Locate the cell with the specified text and output its [X, Y] center coordinate. 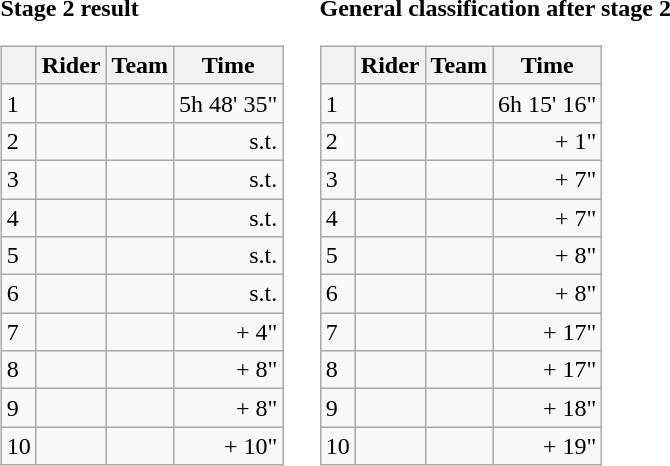
+ 18" [548, 408]
+ 1" [548, 141]
+ 19" [548, 446]
+ 10" [228, 446]
6h 15' 16" [548, 103]
5h 48' 35" [228, 103]
+ 4" [228, 332]
